From the cell containing the given text, extract its center point as (x, y) coordinate. 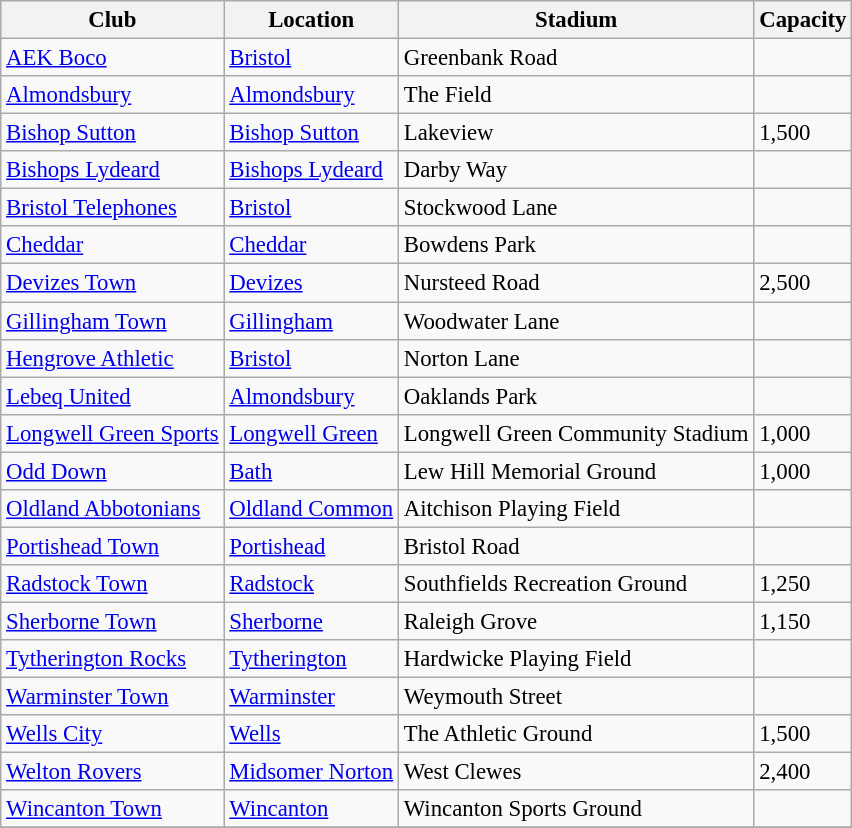
Oaklands Park (576, 396)
Greenbank Road (576, 58)
Bowdens Park (576, 245)
Longwell Green (311, 433)
Stockwood Lane (576, 208)
Stadium (576, 20)
Club (112, 20)
Lew Hill Memorial Ground (576, 471)
The Field (576, 95)
Oldland Abbotonians (112, 509)
Wells City (112, 734)
2,400 (803, 772)
Radstock (311, 584)
Longwell Green Sports (112, 433)
Portishead (311, 546)
Capacity (803, 20)
Devizes (311, 283)
Longwell Green Community Stadium (576, 433)
Warminster (311, 697)
Bristol Telephones (112, 208)
Weymouth Street (576, 697)
Wincanton Sports Ground (576, 809)
Wincanton Town (112, 809)
1,250 (803, 584)
Sherborne Town (112, 621)
Tytherington Rocks (112, 659)
Odd Down (112, 471)
Portishead Town (112, 546)
2,500 (803, 283)
Hengrove Athletic (112, 358)
West Clewes (576, 772)
Norton Lane (576, 358)
Warminster Town (112, 697)
Gillingham (311, 321)
Wincanton (311, 809)
1,150 (803, 621)
Midsomer Norton (311, 772)
Welton Rovers (112, 772)
Aitchison Playing Field (576, 509)
Bristol Road (576, 546)
AEK Boco (112, 58)
Hardwicke Playing Field (576, 659)
Darby Way (576, 170)
Nursteed Road (576, 283)
The Athletic Ground (576, 734)
Location (311, 20)
Woodwater Lane (576, 321)
Oldland Common (311, 509)
Lakeview (576, 133)
Radstock Town (112, 584)
Tytherington (311, 659)
Lebeq United (112, 396)
Raleigh Grove (576, 621)
Wells (311, 734)
Sherborne (311, 621)
Southfields Recreation Ground (576, 584)
Gillingham Town (112, 321)
Devizes Town (112, 283)
Bath (311, 471)
